Locate the cell with the specified text and output its [x, y] center coordinate. 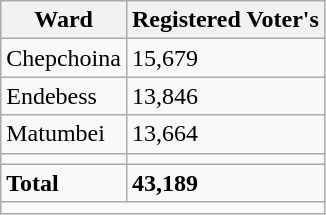
43,189 [225, 183]
15,679 [225, 58]
13,846 [225, 96]
Total [64, 183]
Endebess [64, 96]
Registered Voter's [225, 20]
13,664 [225, 134]
Ward [64, 20]
Chepchoina [64, 58]
Matumbei [64, 134]
